Scan for the cell matching the given text and deliver its (X, Y) coordinate at center. 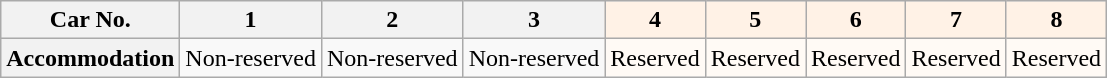
5 (755, 20)
2 (392, 20)
6 (856, 20)
8 (1056, 20)
Car No. (90, 20)
4 (655, 20)
7 (956, 20)
1 (251, 20)
3 (534, 20)
Accommodation (90, 58)
